Identify which cell holds the provided text, then report its [x, y] central coordinate. 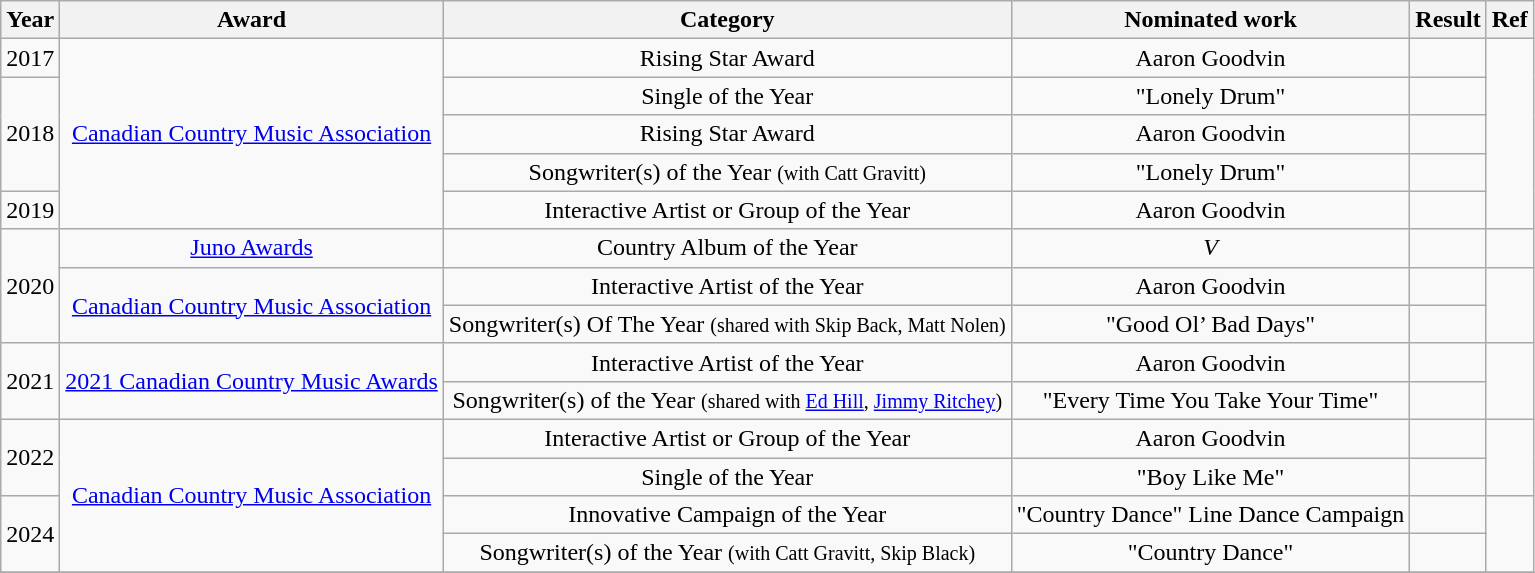
Category [727, 20]
Ref [1510, 20]
2019 [30, 210]
V [1210, 248]
Songwriter(s) of the Year (with Catt Gravitt, Skip Black) [727, 553]
Award [252, 20]
2021 [30, 381]
Country Album of the Year [727, 248]
2021 Canadian Country Music Awards [252, 381]
Result [1448, 20]
"Every Time You Take Your Time" [1210, 400]
2022 [30, 457]
Year [30, 20]
Juno Awards [252, 248]
Songwriter(s) of the Year (shared with Ed Hill, Jimmy Ritchey) [727, 400]
2018 [30, 134]
Innovative Campaign of the Year [727, 515]
Nominated work [1210, 20]
Songwriter(s) Of The Year (shared with Skip Back, Matt Nolen) [727, 324]
2017 [30, 58]
Songwriter(s) of the Year (with Catt Gravitt) [727, 172]
"Good Ol’ Bad Days" [1210, 324]
2020 [30, 286]
"Country Dance" [1210, 553]
"Boy Like Me" [1210, 477]
2024 [30, 534]
"Country Dance" Line Dance Campaign [1210, 515]
